From the cell containing the given text, extract its center point as (x, y) coordinate. 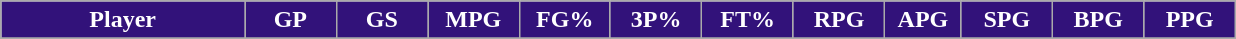
Player (123, 20)
GS (382, 20)
MPG (474, 20)
RPG (838, 20)
APG (923, 20)
FT% (748, 20)
GP (290, 20)
PPG (1190, 20)
SPG (1006, 20)
3P% (656, 20)
BPG (1098, 20)
FG% (564, 20)
